Determine the [X, Y] coordinate at the center of the cell enclosing the given text.  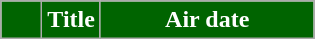
Title [72, 20]
Air date [207, 20]
